Search for the cell housing the specified text and yield its [X, Y] center coordinate. 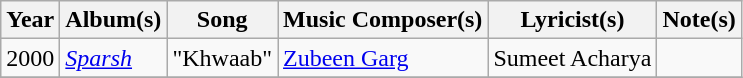
Sumeet Acharya [572, 58]
Music Composer(s) [383, 20]
Album(s) [114, 20]
2000 [30, 58]
Song [222, 20]
Year [30, 20]
Zubeen Garg [383, 58]
Sparsh [114, 58]
"Khwaab" [222, 58]
Note(s) [699, 20]
Lyricist(s) [572, 20]
